Capture the cell that displays the provided text and extract its (X, Y) central coordinate. 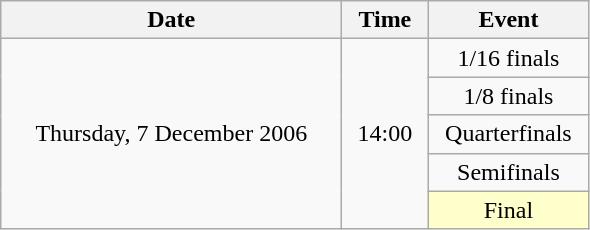
Date (172, 20)
Event (508, 20)
Final (508, 210)
Thursday, 7 December 2006 (172, 134)
Quarterfinals (508, 134)
14:00 (385, 134)
1/16 finals (508, 58)
1/8 finals (508, 96)
Semifinals (508, 172)
Time (385, 20)
